Scan for the cell matching the given text and deliver its (x, y) coordinate at center. 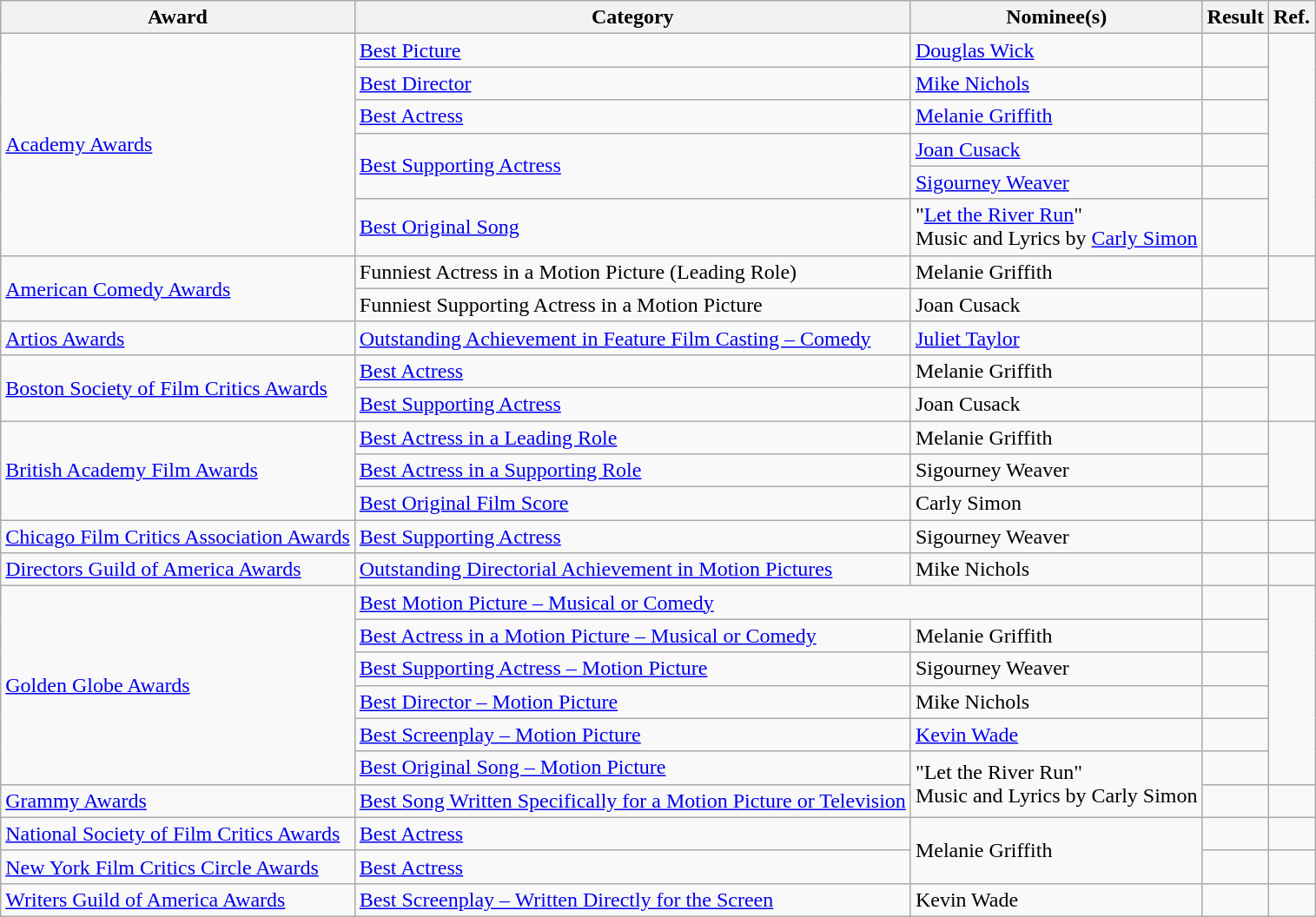
Best Song Written Specifically for a Motion Picture or Television (632, 801)
Boston Society of Film Critics Awards (178, 387)
Douglas Wick (1056, 50)
American Comedy Awards (178, 288)
Nominee(s) (1056, 17)
Best Director – Motion Picture (632, 702)
Golden Globe Awards (178, 685)
Best Picture (632, 50)
New York Film Critics Circle Awards (178, 867)
Carly Simon (1056, 504)
National Society of Film Critics Awards (178, 834)
Ref. (1291, 17)
Category (632, 17)
Best Supporting Actress – Motion Picture (632, 669)
Funniest Actress in a Motion Picture (Leading Role) (632, 272)
Best Actress in a Leading Role (632, 437)
Best Original Film Score (632, 504)
Juliet Taylor (1056, 338)
Chicago Film Critics Association Awards (178, 537)
Writers Guild of America Awards (178, 900)
Best Director (632, 83)
Funniest Supporting Actress in a Motion Picture (632, 305)
British Academy Film Awards (178, 470)
Academy Awards (178, 144)
Outstanding Achievement in Feature Film Casting – Comedy (632, 338)
Award (178, 17)
Best Original Song (632, 228)
Best Screenplay – Motion Picture (632, 735)
Result (1235, 17)
Best Motion Picture – Musical or Comedy (778, 603)
Artios Awards (178, 338)
Outstanding Directorial Achievement in Motion Pictures (632, 570)
Best Actress in a Motion Picture – Musical or Comedy (632, 636)
Best Screenplay – Written Directly for the Screen (632, 900)
Directors Guild of America Awards (178, 570)
Best Original Song – Motion Picture (632, 768)
Grammy Awards (178, 801)
Best Actress in a Supporting Role (632, 471)
